Determine the (x, y) coordinate at the center of the cell enclosing the given text.  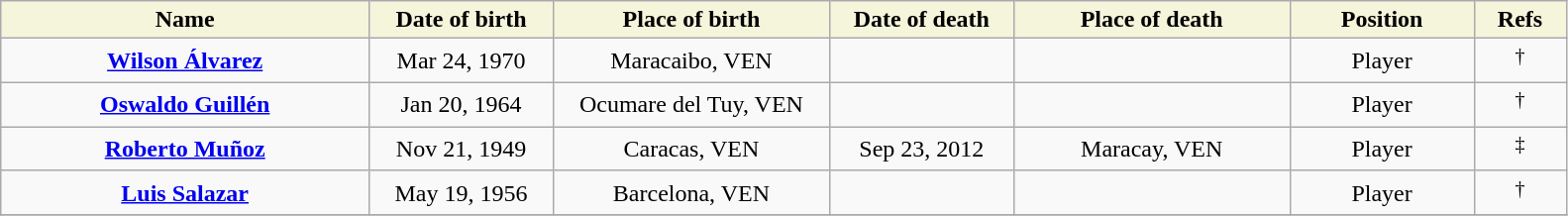
Name (185, 20)
Luis Salazar (185, 192)
Roberto Muñoz (185, 149)
Wilson Álvarez (185, 61)
Maracaibo, VEN (691, 61)
Nov 21, 1949 (462, 149)
Sep 23, 2012 (921, 149)
Date of birth (462, 20)
Maracay, VEN (1151, 149)
‡ (1519, 149)
Mar 24, 1970 (462, 61)
May 19, 1956 (462, 192)
Date of death (921, 20)
Jan 20, 1964 (462, 105)
Place of death (1151, 20)
Place of birth (691, 20)
Ocumare del Tuy, VEN (691, 105)
Oswaldo Guillén (185, 105)
Refs (1519, 20)
Position (1382, 20)
Caracas, VEN (691, 149)
Barcelona, VEN (691, 192)
